Output the [x, y] coordinate of the center of the cell containing the given text.  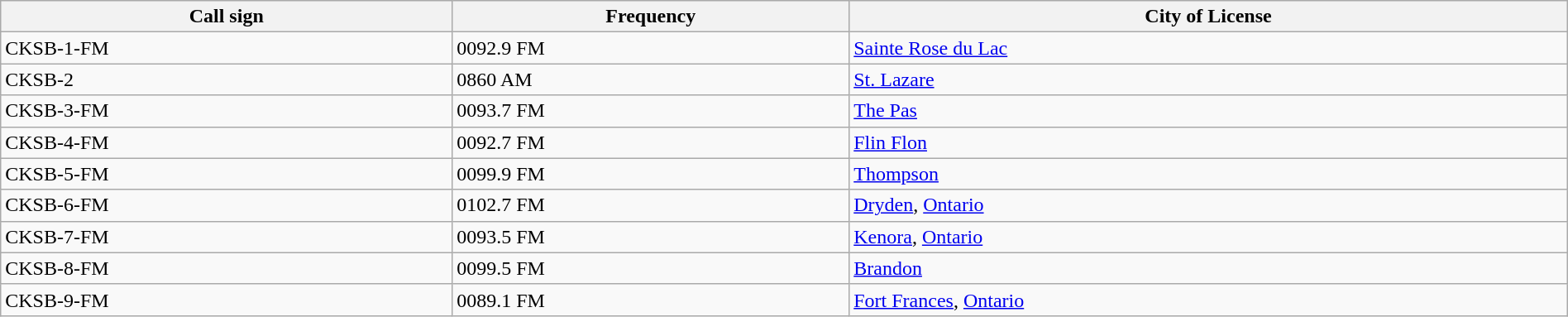
0092.9 FM [651, 48]
CKSB-4-FM [227, 142]
Flin Flon [1209, 142]
CKSB-2 [227, 79]
0092.7 FM [651, 142]
0093.5 FM [651, 237]
CKSB-6-FM [227, 205]
City of License [1209, 17]
Fort Frances, Ontario [1209, 300]
Call sign [227, 17]
0102.7 FM [651, 205]
CKSB-5-FM [227, 174]
Dryden, Ontario [1209, 205]
0099.5 FM [651, 268]
Brandon [1209, 268]
0099.9 FM [651, 174]
0860 AM [651, 79]
CKSB-9-FM [227, 300]
CKSB-7-FM [227, 237]
Thompson [1209, 174]
Kenora, Ontario [1209, 237]
Frequency [651, 17]
St. Lazare [1209, 79]
The Pas [1209, 111]
0093.7 FM [651, 111]
CKSB-3-FM [227, 111]
0089.1 FM [651, 300]
CKSB-1-FM [227, 48]
CKSB-8-FM [227, 268]
Sainte Rose du Lac [1209, 48]
